Return the (X, Y) coordinate for the center point of the cell that contains the specified text.  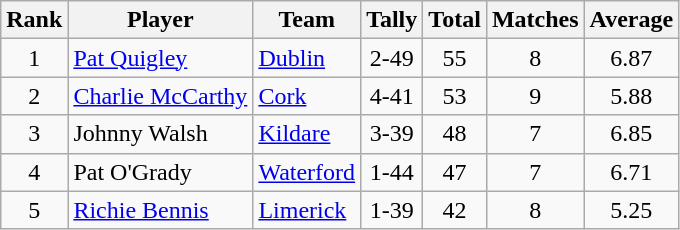
1-39 (392, 210)
1 (34, 58)
42 (455, 210)
6.85 (632, 134)
6.87 (632, 58)
48 (455, 134)
Kildare (307, 134)
4-41 (392, 96)
Matches (535, 20)
4 (34, 172)
Pat Quigley (160, 58)
1-44 (392, 172)
Johnny Walsh (160, 134)
Waterford (307, 172)
Cork (307, 96)
2 (34, 96)
3-39 (392, 134)
Average (632, 20)
55 (455, 58)
Team (307, 20)
Limerick (307, 210)
47 (455, 172)
5 (34, 210)
6.71 (632, 172)
Rank (34, 20)
5.88 (632, 96)
2-49 (392, 58)
Tally (392, 20)
Player (160, 20)
Pat O'Grady (160, 172)
3 (34, 134)
5.25 (632, 210)
Richie Bennis (160, 210)
Dublin (307, 58)
9 (535, 96)
Total (455, 20)
53 (455, 96)
Charlie McCarthy (160, 96)
